Pinpoint the cell where the given text exists, returning its [X, Y] midpoint coordinate. 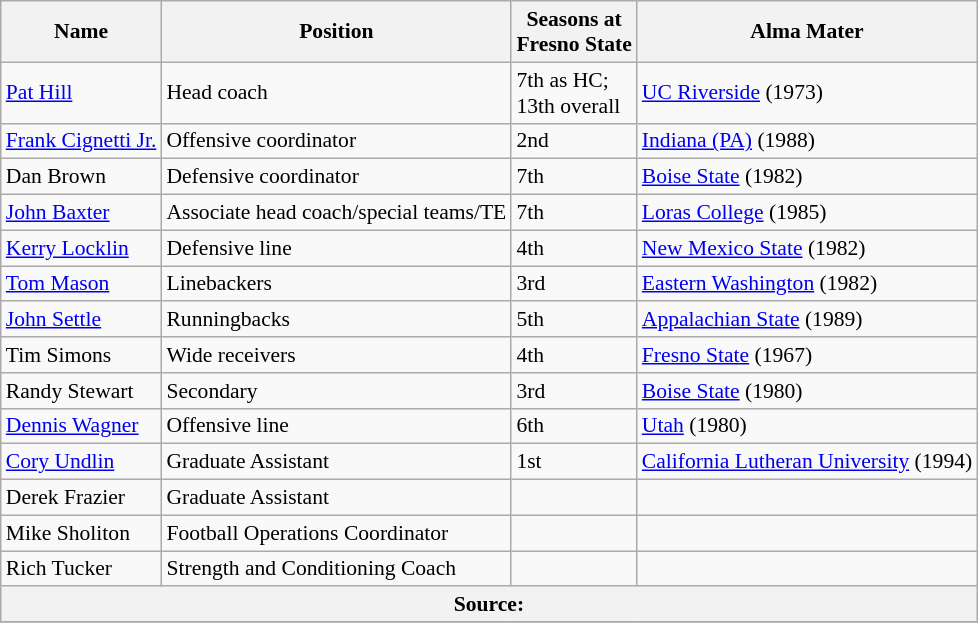
Indiana (PA) (1988) [807, 141]
Strength and Conditioning Coach [336, 569]
6th [574, 426]
Source: [489, 605]
Cory Undlin [82, 462]
Defensive line [336, 248]
Wide receivers [336, 355]
Associate head coach/special teams/TE [336, 213]
UC Riverside (1973) [807, 92]
5th [574, 320]
Utah (1980) [807, 426]
Football Operations Coordinator [336, 533]
New Mexico State (1982) [807, 248]
Pat Hill [82, 92]
7th as HC;13th overall [574, 92]
Tom Mason [82, 284]
Seasons atFresno State [574, 32]
Frank Cignetti Jr. [82, 141]
Eastern Washington (1982) [807, 284]
Dan Brown [82, 177]
Loras College (1985) [807, 213]
Derek Frazier [82, 498]
Randy Stewart [82, 391]
Rich Tucker [82, 569]
Kerry Locklin [82, 248]
John Baxter [82, 213]
Boise State (1980) [807, 391]
Dennis Wagner [82, 426]
Boise State (1982) [807, 177]
Offensive line [336, 426]
Offensive coordinator [336, 141]
Runningbacks [336, 320]
Position [336, 32]
California Lutheran University (1994) [807, 462]
Secondary [336, 391]
John Settle [82, 320]
Defensive coordinator [336, 177]
Fresno State (1967) [807, 355]
Alma Mater [807, 32]
Linebackers [336, 284]
2nd [574, 141]
Tim Simons [82, 355]
Mike Sholiton [82, 533]
Head coach [336, 92]
Appalachian State (1989) [807, 320]
Name [82, 32]
1st [574, 462]
